Determine the [x, y] coordinate at the center of the cell enclosing the given text.  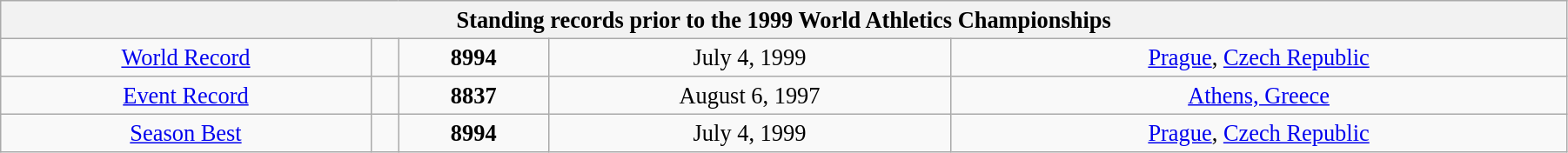
World Record [186, 57]
August 6, 1997 [749, 95]
Event Record [186, 95]
8837 [473, 95]
Standing records prior to the 1999 World Athletics Championships [784, 19]
Athens, Greece [1259, 95]
Season Best [186, 133]
